From the cell containing the given text, extract its center point as [x, y] coordinate. 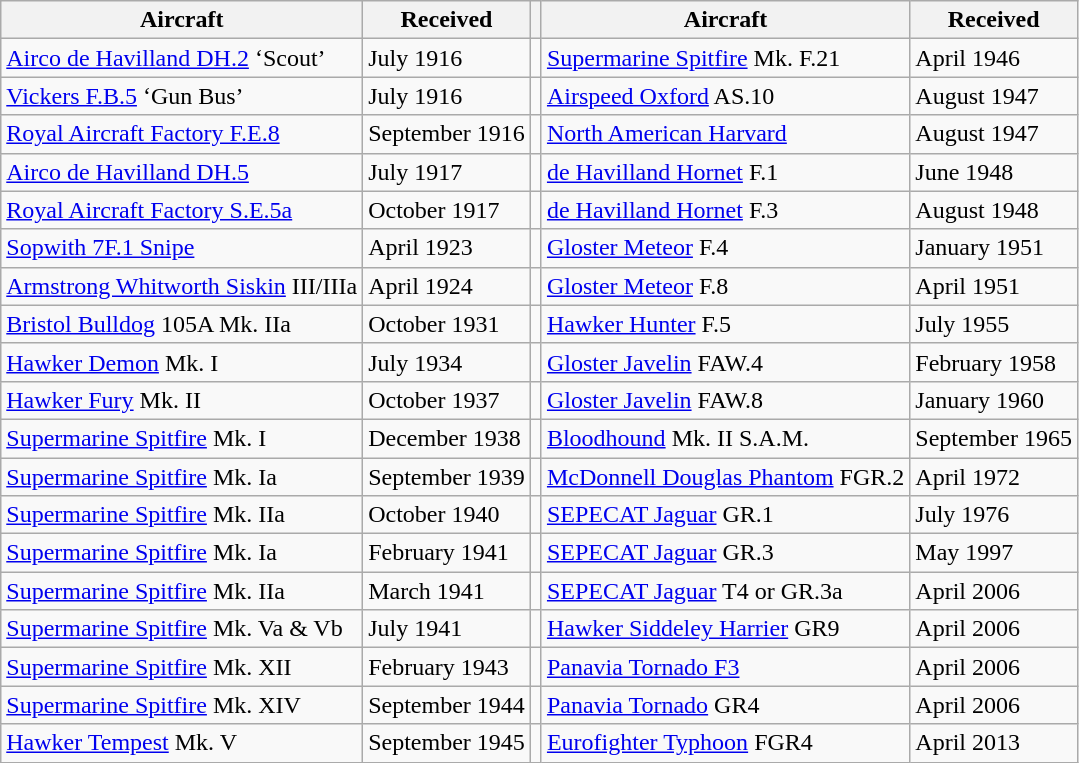
Hawker Siddeley Harrier GR9 [725, 629]
Royal Aircraft Factory S.E.5a [182, 210]
September 1945 [447, 743]
July 1917 [447, 172]
January 1951 [994, 248]
September 1944 [447, 705]
April 1951 [994, 286]
Sopwith 7F.1 Snipe [182, 248]
de Havilland Hornet F.1 [725, 172]
October 1917 [447, 210]
July 1934 [447, 362]
July 1976 [994, 515]
Gloster Meteor F.4 [725, 248]
October 1931 [447, 324]
Supermarine Spitfire Mk. Va & Vb [182, 629]
de Havilland Hornet F.3 [725, 210]
February 1941 [447, 553]
Gloster Javelin FAW.8 [725, 400]
Gloster Javelin FAW.4 [725, 362]
April 2013 [994, 743]
Airco de Havilland DH.5 [182, 172]
September 1939 [447, 477]
Hawker Demon Mk. I [182, 362]
Airco de Havilland DH.2 ‘Scout’ [182, 58]
Vickers F.B.5 ‘Gun Bus’ [182, 96]
North American Harvard [725, 134]
May 1997 [994, 553]
December 1938 [447, 438]
Supermarine Spitfire Mk. XII [182, 667]
Airspeed Oxford AS.10 [725, 96]
January 1960 [994, 400]
September 1916 [447, 134]
SEPECAT Jaguar T4 or GR.3a [725, 591]
Hawker Hunter F.5 [725, 324]
June 1948 [994, 172]
April 1924 [447, 286]
SEPECAT Jaguar GR.3 [725, 553]
SEPECAT Jaguar GR.1 [725, 515]
July 1941 [447, 629]
October 1937 [447, 400]
February 1958 [994, 362]
July 1955 [994, 324]
February 1943 [447, 667]
Hawker Tempest Mk. V [182, 743]
August 1948 [994, 210]
October 1940 [447, 515]
Supermarine Spitfire Mk. F.21 [725, 58]
Bristol Bulldog 105A Mk. IIa [182, 324]
Bloodhound Mk. II S.A.M. [725, 438]
April 1946 [994, 58]
Eurofighter Typhoon FGR4 [725, 743]
Gloster Meteor F.8 [725, 286]
April 1972 [994, 477]
Hawker Fury Mk. II [182, 400]
McDonnell Douglas Phantom FGR.2 [725, 477]
March 1941 [447, 591]
Supermarine Spitfire Mk. I [182, 438]
Royal Aircraft Factory F.E.8 [182, 134]
Panavia Tornado F3 [725, 667]
Armstrong Whitworth Siskin III/IIIa [182, 286]
Panavia Tornado GR4 [725, 705]
Supermarine Spitfire Mk. XIV [182, 705]
April 1923 [447, 248]
September 1965 [994, 438]
